Return (X, Y) of the center of cell containing provided text 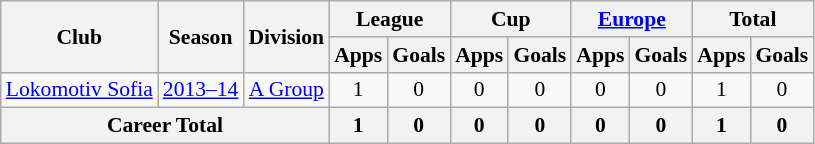
Lokomotiv Sofia (80, 90)
Total (752, 19)
Europe (632, 19)
Career Total (165, 126)
League (390, 19)
Division (286, 36)
Cup (510, 19)
A Group (286, 90)
2013–14 (201, 90)
Season (201, 36)
Club (80, 36)
